Scan for the cell matching the given text and deliver its [X, Y] coordinate at center. 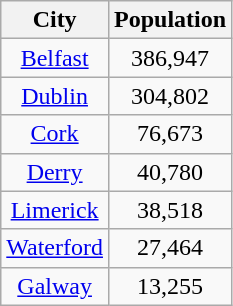
Dublin [55, 96]
13,255 [170, 286]
Population [170, 20]
Waterford [55, 248]
Galway [55, 286]
76,673 [170, 134]
Limerick [55, 210]
Cork [55, 134]
304,802 [170, 96]
Derry [55, 172]
38,518 [170, 210]
City [55, 20]
Belfast [55, 58]
40,780 [170, 172]
386,947 [170, 58]
27,464 [170, 248]
